For the text-containing cell, return its midpoint in (x, y) coordinate format. 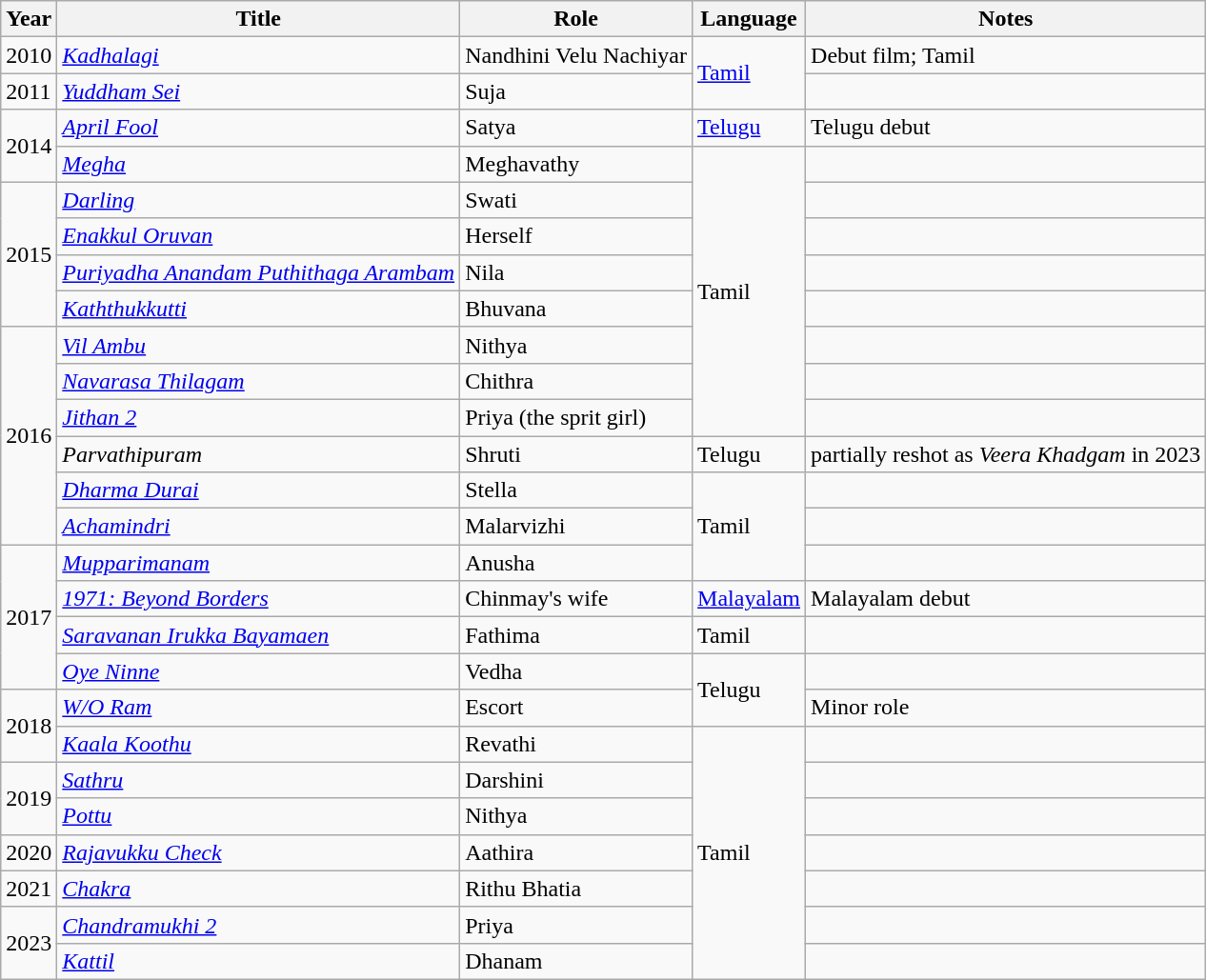
2021 (29, 889)
Telugu debut (1006, 128)
Shruti (576, 454)
Revathi (576, 744)
Priya (the sprit girl) (576, 417)
Chakra (259, 889)
Title (259, 19)
Kattil (259, 961)
Minor role (1006, 708)
2014 (29, 146)
Language (749, 19)
2018 (29, 726)
Aathira (576, 852)
Megha (259, 164)
2017 (29, 617)
Meghavathy (576, 164)
Darshini (576, 780)
2011 (29, 91)
Puriyadha Anandam Puthithaga Arambam (259, 272)
Swati (576, 200)
Darling (259, 200)
Enakkul Oruvan (259, 236)
Mupparimanam (259, 563)
2023 (29, 943)
Anusha (576, 563)
Kaala Koothu (259, 744)
Debut film; Tamil (1006, 55)
2019 (29, 798)
Suja (576, 91)
Jithan 2 (259, 417)
Chithra (576, 381)
Rithu Bhatia (576, 889)
Chandramukhi 2 (259, 925)
Kadhalagi (259, 55)
Notes (1006, 19)
April Fool (259, 128)
Navarasa Thilagam (259, 381)
Pottu (259, 816)
Satya (576, 128)
Parvathipuram (259, 454)
Nila (576, 272)
Saravanan Irukka Bayamaen (259, 635)
Yuddham Sei (259, 91)
Rajavukku Check (259, 852)
Priya (576, 925)
2016 (29, 435)
partially reshot as Veera Khadgam in 2023 (1006, 454)
Fathima (576, 635)
Stella (576, 490)
Achamindri (259, 527)
2015 (29, 254)
Dhanam (576, 961)
W/O Ram (259, 708)
Year (29, 19)
Vil Ambu (259, 345)
Chinmay's wife (576, 599)
Oye Ninne (259, 671)
Malayalam (749, 599)
Kaththukkutti (259, 309)
Vedha (576, 671)
2010 (29, 55)
Herself (576, 236)
Dharma Durai (259, 490)
Escort (576, 708)
Malarvizhi (576, 527)
Bhuvana (576, 309)
Sathru (259, 780)
Nandhini Velu Nachiyar (576, 55)
1971: Beyond Borders (259, 599)
Role (576, 19)
2020 (29, 852)
Malayalam debut (1006, 599)
